Provide the (x, y) coordinate of the cell's center where the given text is located.  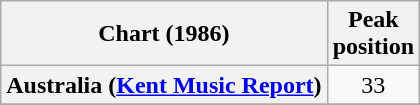
Australia (Kent Music Report) (164, 85)
33 (373, 85)
Peakposition (373, 34)
Chart (1986) (164, 34)
